Extract the (x, y) coordinate from the center of the cell holding the provided text.  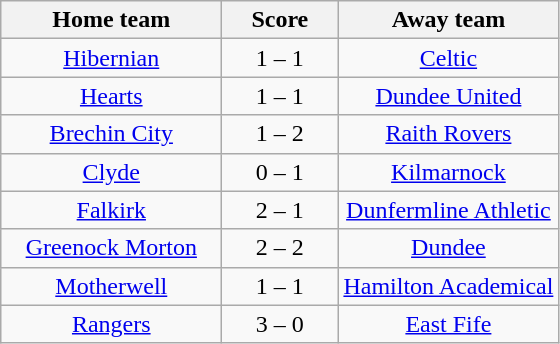
Falkirk (112, 210)
Motherwell (112, 286)
Away team (448, 20)
Home team (112, 20)
Clyde (112, 172)
Dundee (448, 248)
Greenock Morton (112, 248)
2 – 2 (280, 248)
Celtic (448, 58)
Dundee United (448, 96)
3 – 0 (280, 324)
Hibernian (112, 58)
1 – 2 (280, 134)
2 – 1 (280, 210)
Rangers (112, 324)
Kilmarnock (448, 172)
Hamilton Academical (448, 286)
Score (280, 20)
0 – 1 (280, 172)
Dunfermline Athletic (448, 210)
East Fife (448, 324)
Brechin City (112, 134)
Hearts (112, 96)
Raith Rovers (448, 134)
